Identify which cell holds the provided text, then report its (X, Y) central coordinate. 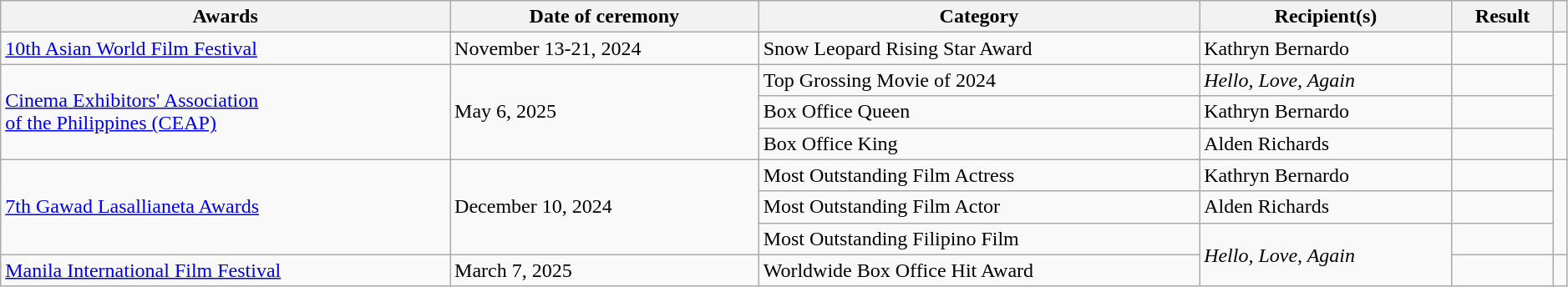
Snow Leopard Rising Star Award (979, 48)
10th Asian World Film Festival (226, 48)
Manila International Film Festival (226, 270)
Box Office Queen (979, 112)
December 10, 2024 (605, 207)
Most Outstanding Film Actress (979, 175)
Box Office King (979, 143)
Result (1502, 17)
7th Gawad Lasallianeta Awards (226, 207)
Awards (226, 17)
Recipient(s) (1327, 17)
Most Outstanding Film Actor (979, 207)
Category (979, 17)
May 6, 2025 (605, 112)
March 7, 2025 (605, 270)
Cinema Exhibitors' Associationof the Philippines (CEAP) (226, 112)
Top Grossing Movie of 2024 (979, 80)
November 13-21, 2024 (605, 48)
Date of ceremony (605, 17)
Most Outstanding Filipino Film (979, 239)
Worldwide Box Office Hit Award (979, 270)
